Extract the (x, y) coordinate from the center of the cell holding the provided text.  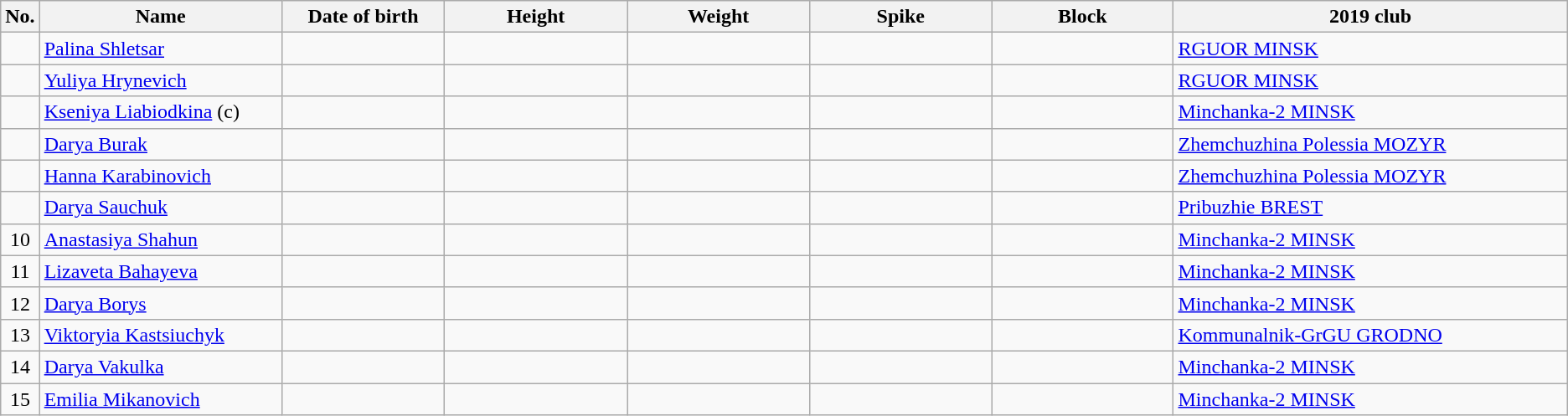
Block (1082, 17)
Name (161, 17)
12 (20, 303)
Lizaveta Bahayeva (161, 271)
Darya Borys (161, 303)
Kommunalnik-GrGU GRODNO (1370, 335)
Yuliya Hrynevich (161, 80)
Pribuzhie BREST (1370, 208)
No. (20, 17)
Palina Shletsar (161, 49)
11 (20, 271)
Emilia Mikanovich (161, 399)
2019 club (1370, 17)
15 (20, 399)
10 (20, 239)
Kseniya Liabiodkina (c) (161, 112)
Darya Sauchuk (161, 208)
Weight (719, 17)
Darya Burak (161, 144)
13 (20, 335)
14 (20, 367)
Darya Vakulka (161, 367)
Anastasiya Shahun (161, 239)
Viktoryia Kastsiuchyk (161, 335)
Hanna Karabinovich (161, 176)
Height (536, 17)
Date of birth (363, 17)
Spike (901, 17)
